Return (X, Y) of the center of cell containing provided text 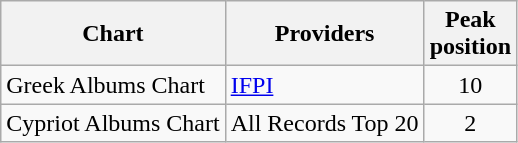
Chart (113, 34)
Cypriot Albums Chart (113, 123)
2 (470, 123)
Greek Albums Chart (113, 85)
10 (470, 85)
Providers (324, 34)
Peakposition (470, 34)
IFPI (324, 85)
All Records Top 20 (324, 123)
